Search for the cell housing the specified text and yield its (x, y) center coordinate. 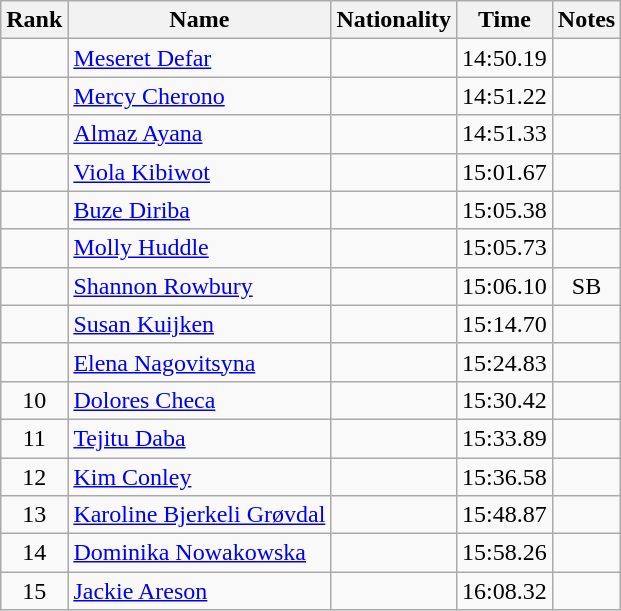
15:58.26 (505, 553)
15:01.67 (505, 172)
Name (200, 20)
Susan Kuijken (200, 324)
Elena Nagovitsyna (200, 362)
15:24.83 (505, 362)
Tejitu Daba (200, 438)
14:50.19 (505, 58)
15 (34, 591)
15:48.87 (505, 515)
Mercy Cherono (200, 96)
Rank (34, 20)
15:36.58 (505, 477)
Kim Conley (200, 477)
15:14.70 (505, 324)
Buze Diriba (200, 210)
14 (34, 553)
Meseret Defar (200, 58)
Nationality (394, 20)
15:30.42 (505, 400)
10 (34, 400)
15:05.38 (505, 210)
Shannon Rowbury (200, 286)
Molly Huddle (200, 248)
Time (505, 20)
15:06.10 (505, 286)
13 (34, 515)
Viola Kibiwot (200, 172)
Dominika Nowakowska (200, 553)
12 (34, 477)
Notes (586, 20)
Karoline Bjerkeli Grøvdal (200, 515)
Almaz Ayana (200, 134)
SB (586, 286)
15:33.89 (505, 438)
Jackie Areson (200, 591)
14:51.33 (505, 134)
16:08.32 (505, 591)
15:05.73 (505, 248)
14:51.22 (505, 96)
Dolores Checa (200, 400)
11 (34, 438)
